Capture the cell that displays the provided text and extract its [X, Y] central coordinate. 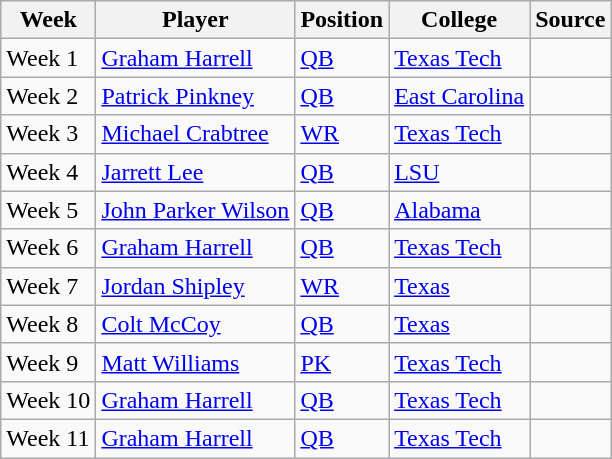
Week 4 [48, 172]
Week 3 [48, 134]
Week 9 [48, 362]
Week 10 [48, 400]
Jarrett Lee [196, 172]
Patrick Pinkney [196, 96]
PK [342, 362]
John Parker Wilson [196, 210]
Matt Williams [196, 362]
Week 8 [48, 324]
Week 11 [48, 438]
LSU [460, 172]
Week 7 [48, 286]
Alabama [460, 210]
Week 1 [48, 58]
Source [570, 20]
Colt McCoy [196, 324]
College [460, 20]
Position [342, 20]
Week [48, 20]
Jordan Shipley [196, 286]
East Carolina [460, 96]
Week 5 [48, 210]
Michael Crabtree [196, 134]
Week 2 [48, 96]
Week 6 [48, 248]
Player [196, 20]
